For the text-containing cell, return its midpoint in (X, Y) coordinate format. 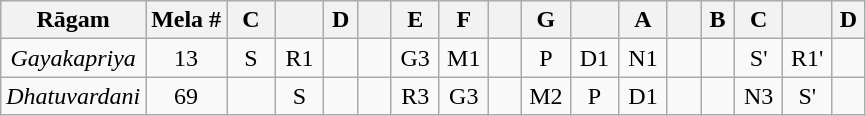
R1' (808, 58)
Rāgam (74, 20)
F (464, 20)
R1 (300, 58)
13 (186, 58)
Mela # (186, 20)
Gayakapriya (74, 58)
E (416, 20)
69 (186, 96)
N3 (758, 96)
M2 (546, 96)
G (546, 20)
M1 (464, 58)
R3 (416, 96)
A (644, 20)
N1 (644, 58)
Dhatuvardani (74, 96)
B (718, 20)
